Detect which cell encompasses the target text, then output its (X, Y) center coordinate. 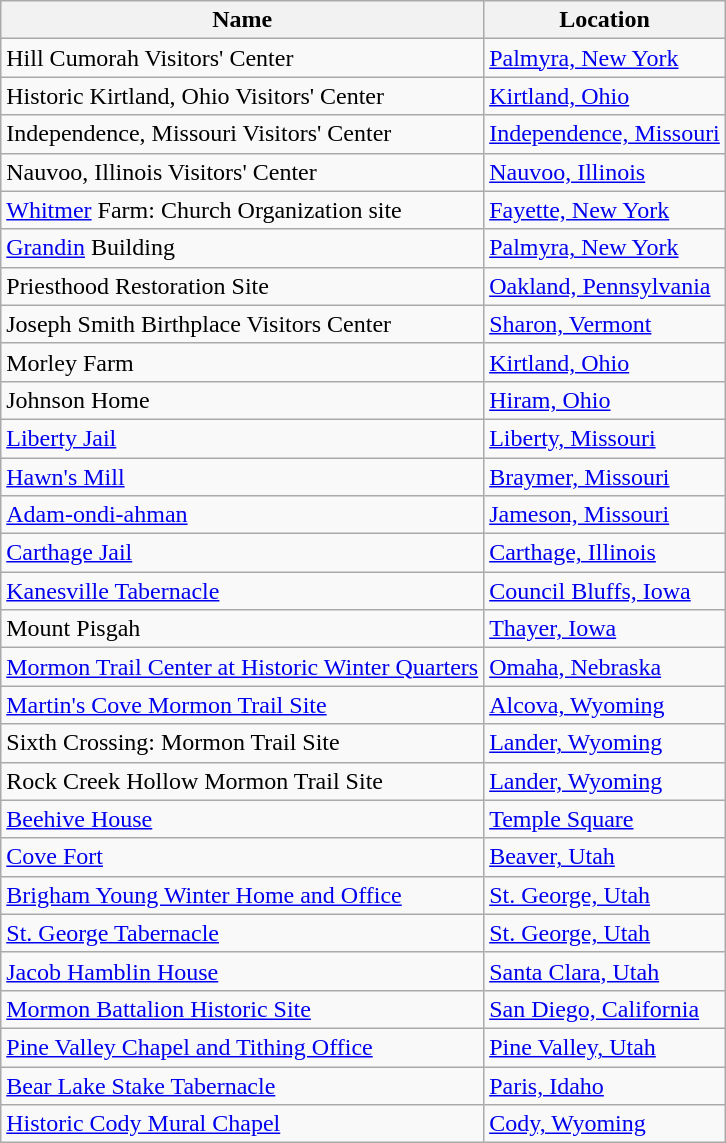
Grandin Building (242, 248)
Whitmer Farm: Church Organization site (242, 210)
Historic Kirtland, Ohio Visitors' Center (242, 96)
Cody, Wyoming (605, 1124)
Historic Cody Mural Chapel (242, 1124)
Pine Valley, Utah (605, 1047)
Hiram, Ohio (605, 400)
Hawn's Mill (242, 477)
Rock Creek Hollow Mormon Trail Site (242, 781)
Mormon Battalion Historic Site (242, 1009)
Mormon Trail Center at Historic Winter Quarters (242, 667)
Beaver, Utah (605, 857)
Beehive House (242, 819)
Hill Cumorah Visitors' Center (242, 58)
Temple Square (605, 819)
Oakland, Pennsylvania (605, 286)
Nauvoo, Illinois Visitors' Center (242, 172)
Jameson, Missouri (605, 515)
Independence, Missouri Visitors' Center (242, 134)
Braymer, Missouri (605, 477)
Cove Fort (242, 857)
Paris, Idaho (605, 1085)
Santa Clara, Utah (605, 971)
Liberty, Missouri (605, 438)
Location (605, 20)
Joseph Smith Birthplace Visitors Center (242, 324)
Thayer, Iowa (605, 629)
Pine Valley Chapel and Tithing Office (242, 1047)
Johnson Home (242, 400)
Omaha, Nebraska (605, 667)
Carthage, Illinois (605, 553)
Council Bluffs, Iowa (605, 591)
Brigham Young Winter Home and Office (242, 895)
Fayette, New York (605, 210)
St. George Tabernacle (242, 933)
Liberty Jail (242, 438)
Nauvoo, Illinois (605, 172)
Priesthood Restoration Site (242, 286)
Morley Farm (242, 362)
Adam-ondi-ahman (242, 515)
Name (242, 20)
Carthage Jail (242, 553)
Jacob Hamblin House (242, 971)
Alcova, Wyoming (605, 705)
Sixth Crossing: Mormon Trail Site (242, 743)
San Diego, California (605, 1009)
Martin's Cove Mormon Trail Site (242, 705)
Independence, Missouri (605, 134)
Bear Lake Stake Tabernacle (242, 1085)
Mount Pisgah (242, 629)
Kanesville Tabernacle (242, 591)
Sharon, Vermont (605, 324)
